Extract the [X, Y] coordinate from the center of the cell holding the provided text.  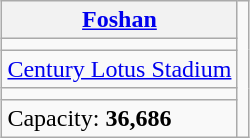
Century Lotus Stadium [120, 69]
Capacity: 36,686 [120, 118]
Foshan [120, 20]
